Capture the cell that displays the provided text and extract its (x, y) central coordinate. 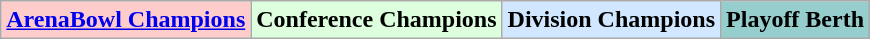
Playoff Berth (796, 20)
ArenaBowl Champions (126, 20)
Division Champions (611, 20)
Conference Champions (376, 20)
